Detect which cell encompasses the target text, then output its (x, y) center coordinate. 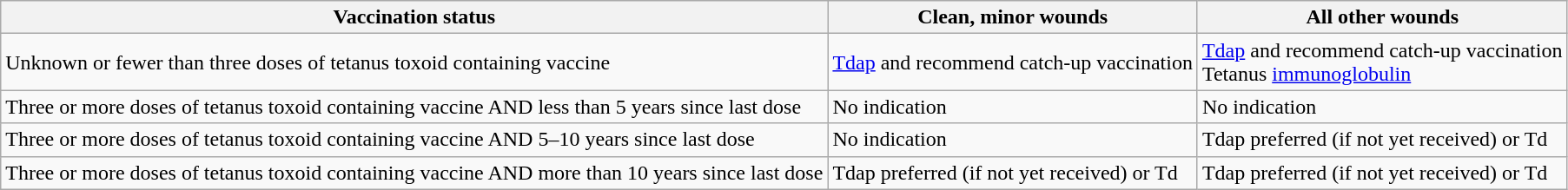
Clean, minor wounds (1013, 17)
Tdap and recommend catch-up vaccination Tetanus immunoglobulin (1382, 62)
Tdap and recommend catch-up vaccination (1013, 62)
Unknown or fewer than three doses of tetanus toxoid containing vaccine (414, 62)
Three or more doses of tetanus toxoid containing vaccine AND 5–10 years since last dose (414, 140)
Three or more doses of tetanus toxoid containing vaccine AND less than 5 years since last dose (414, 107)
Vaccination status (414, 17)
Three or more doses of tetanus toxoid containing vaccine AND more than 10 years since last dose (414, 173)
All other wounds (1382, 17)
